Pinpoint the cell where the given text exists, returning its [X, Y] midpoint coordinate. 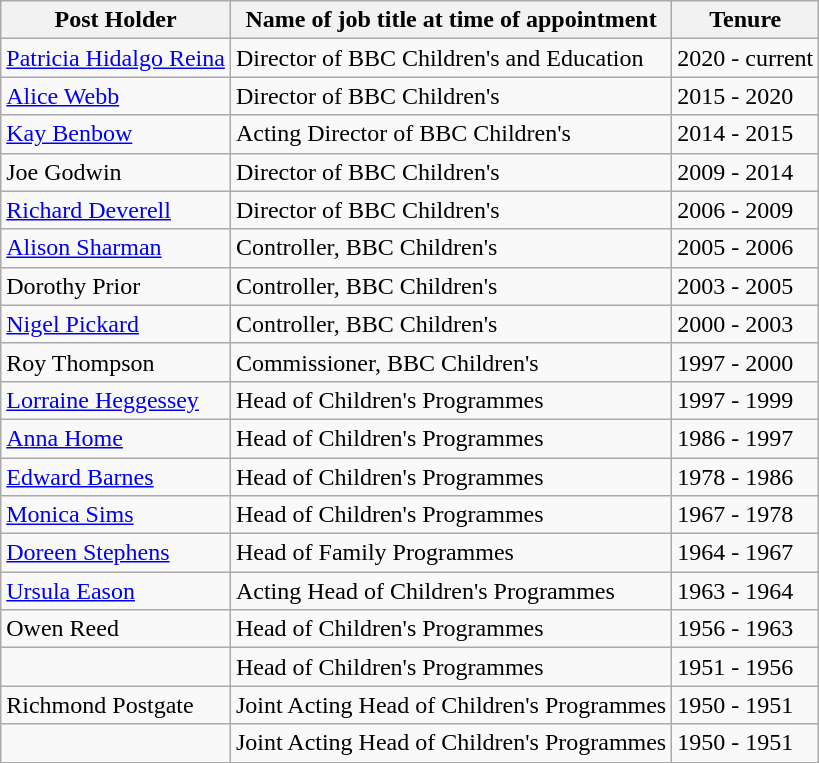
1997 - 2000 [746, 362]
Acting Head of Children's Programmes [450, 591]
Tenure [746, 20]
1951 - 1956 [746, 667]
Nigel Pickard [116, 324]
Roy Thompson [116, 362]
Patricia Hidalgo Reina [116, 58]
1978 - 1986 [746, 477]
1997 - 1999 [746, 400]
1967 - 1978 [746, 515]
2006 - 2009 [746, 210]
Dorothy Prior [116, 286]
Post Holder [116, 20]
Alison Sharman [116, 248]
1986 - 1997 [746, 438]
Monica Sims [116, 515]
Commissioner, BBC Children's [450, 362]
2003 - 2005 [746, 286]
2014 - 2015 [746, 134]
Owen Reed [116, 629]
2000 - 2003 [746, 324]
Edward Barnes [116, 477]
Lorraine Heggessey [116, 400]
Alice Webb [116, 96]
Joe Godwin [116, 172]
1963 - 1964 [746, 591]
1956 - 1963 [746, 629]
Acting Director of BBC Children's [450, 134]
2020 - current [746, 58]
2005 - 2006 [746, 248]
Kay Benbow [116, 134]
Director of BBC Children's and Education [450, 58]
1964 - 1967 [746, 553]
2009 - 2014 [746, 172]
Head of Family Programmes [450, 553]
Richard Deverell [116, 210]
Richmond Postgate [116, 705]
Ursula Eason [116, 591]
Name of job title at time of appointment [450, 20]
2015 - 2020 [746, 96]
Doreen Stephens [116, 553]
Anna Home [116, 438]
